Locate the cell with the specified text and output its [X, Y] center coordinate. 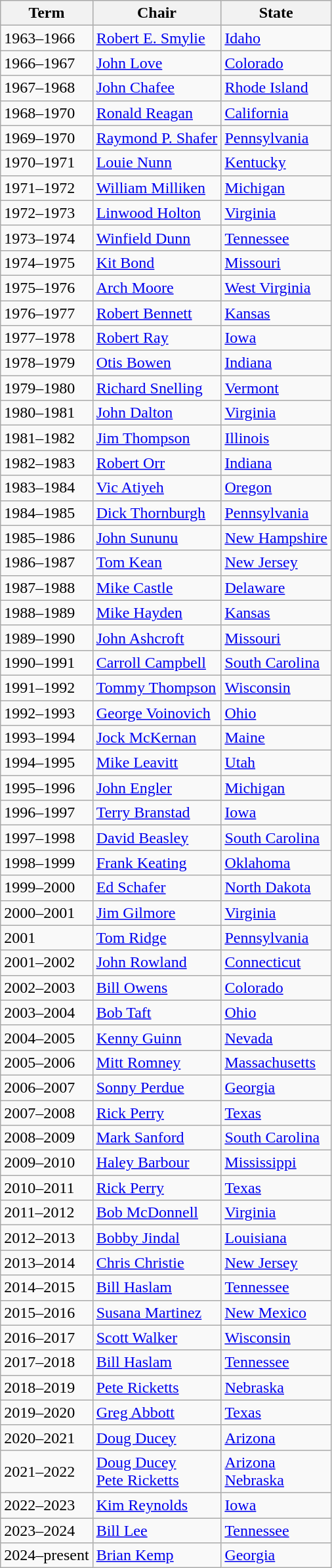
Idaho [276, 38]
Mississippi [276, 1163]
Illinois [276, 438]
Carroll Campbell [157, 663]
Haley Barbour [157, 1163]
1988–1989 [47, 613]
1971–1972 [47, 188]
1984–1985 [47, 513]
Doug Ducey [157, 1437]
John Ashcroft [157, 638]
New Hampshire [276, 538]
2001 [47, 938]
Chris Christie [157, 1263]
Delaware [276, 588]
2006–2007 [47, 1087]
Rhode Island [276, 88]
1992–1993 [47, 712]
1963–1966 [47, 38]
2018–2019 [47, 1387]
1973–1974 [47, 238]
Sonny Perdue [157, 1087]
Tom Kean [157, 563]
Mike Leavitt [157, 763]
Susana Martinez [157, 1313]
John Engler [157, 788]
Richard Snelling [157, 388]
Otis Bowen [157, 363]
Greg Abbott [157, 1412]
1974–1975 [47, 263]
1986–1987 [47, 563]
2022–2023 [47, 1505]
West Virginia [276, 288]
1977–1978 [47, 338]
Bob McDonnell [157, 1213]
1987–1988 [47, 588]
Nebraska [276, 1387]
2007–2008 [47, 1113]
Massachusetts [276, 1062]
Arch Moore [157, 288]
2014–2015 [47, 1288]
Brian Kemp [157, 1556]
2004–2005 [47, 1037]
Bill Owens [157, 988]
Dick Thornburgh [157, 513]
2015–2016 [47, 1313]
State [276, 13]
1978–1979 [47, 363]
David Beasley [157, 838]
1981–1982 [47, 438]
1999–2000 [47, 888]
Tommy Thompson [157, 687]
1980–1981 [47, 413]
Utah [276, 763]
1976–1977 [47, 313]
Tom Ridge [157, 938]
Mark Sanford [157, 1138]
1972–1973 [47, 213]
Winfield Dunn [157, 238]
John Sununu [157, 538]
Jock McKernan [157, 738]
2003–2004 [47, 1013]
Mike Castle [157, 588]
John Dalton [157, 413]
Louie Nunn [157, 163]
Maine [276, 738]
1983–1984 [47, 488]
Bob Taft [157, 1013]
Oklahoma [276, 863]
1970–1971 [47, 163]
2024–present [47, 1556]
John Rowland [157, 963]
1969–1970 [47, 138]
1995–1996 [47, 788]
2010–2011 [47, 1188]
1985–1986 [47, 538]
Kenny Guinn [157, 1037]
Arizona Nebraska [276, 1471]
Bill Lee [157, 1531]
Term [47, 13]
North Dakota [276, 888]
Frank Keating [157, 863]
2013–2014 [47, 1263]
Pete Ricketts [157, 1387]
2016–2017 [47, 1338]
2000–2001 [47, 913]
Ed Schafer [157, 888]
1967–1968 [47, 88]
1994–1995 [47, 763]
Robert E. Smylie [157, 38]
1998–1999 [47, 863]
California [276, 113]
2001–2002 [47, 963]
Jim Thompson [157, 438]
Bobby Jindal [157, 1238]
2023–2024 [47, 1531]
Kentucky [276, 163]
1989–1990 [47, 638]
Kit Bond [157, 263]
Arizona [276, 1437]
2019–2020 [47, 1412]
1979–1980 [47, 388]
2009–2010 [47, 1163]
2002–2003 [47, 988]
Chair [157, 13]
George Voinovich [157, 712]
1982–1983 [47, 463]
Vic Atiyeh [157, 488]
Robert Orr [157, 463]
Scott Walker [157, 1338]
Mitt Romney [157, 1062]
Kim Reynolds [157, 1505]
Ronald Reagan [157, 113]
1990–1991 [47, 663]
1968–1970 [47, 113]
New Mexico [276, 1313]
2020–2021 [47, 1437]
Linwood Holton [157, 213]
1991–1992 [47, 687]
2008–2009 [47, 1138]
2012–2013 [47, 1238]
Robert Bennett [157, 313]
Terry Branstad [157, 813]
Nevada [276, 1037]
2005–2006 [47, 1062]
2021–2022 [47, 1471]
Vermont [276, 388]
Robert Ray [157, 338]
Jim Gilmore [157, 913]
Doug DuceyPete Ricketts [157, 1471]
1993–1994 [47, 738]
1966–1967 [47, 63]
Mike Hayden [157, 613]
2011–2012 [47, 1213]
Oregon [276, 488]
1996–1997 [47, 813]
1975–1976 [47, 288]
Raymond P. Shafer [157, 138]
John Chafee [157, 88]
2017–2018 [47, 1362]
Louisiana [276, 1238]
1997–1998 [47, 838]
John Love [157, 63]
William Milliken [157, 188]
Connecticut [276, 963]
